Scan for the cell matching the given text and deliver its (x, y) coordinate at center. 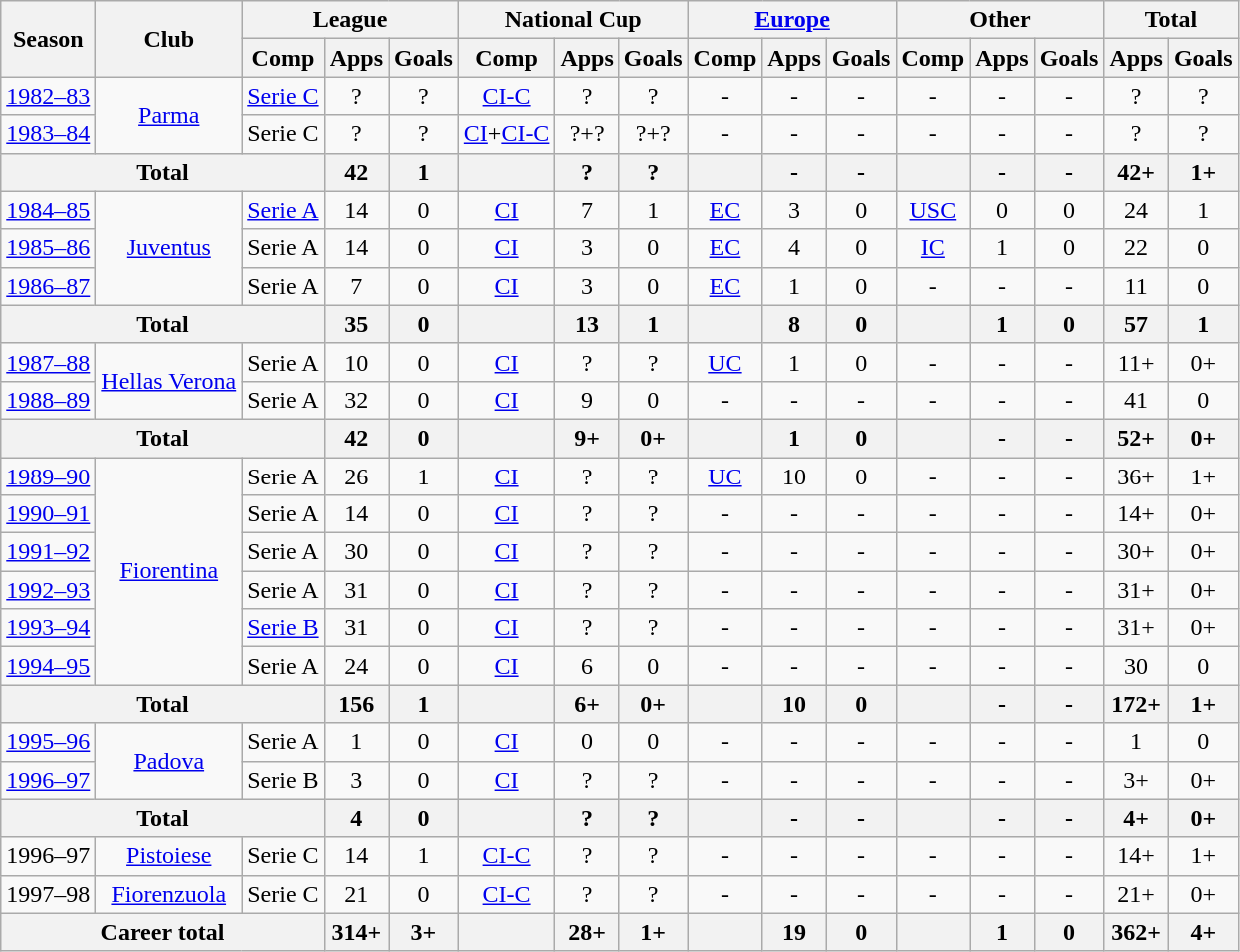
Club (169, 39)
1988–89 (48, 400)
21 (356, 894)
Padova (169, 761)
9 (587, 400)
National Cup (574, 20)
USC (933, 210)
21+ (1136, 894)
314+ (356, 932)
22 (1136, 248)
CI+CI-C (506, 134)
1987–88 (48, 362)
36+ (1136, 476)
1983–84 (48, 134)
Juventus (169, 248)
41 (1136, 400)
Season (48, 39)
35 (356, 324)
Hellas Verona (169, 381)
172+ (1136, 704)
52+ (1136, 438)
1991–92 (48, 552)
11 (1136, 286)
11+ (1136, 362)
28+ (587, 932)
Fiorentina (169, 571)
Fiorenzuola (169, 894)
1993–94 (48, 628)
1986–87 (48, 286)
6+ (587, 704)
1990–91 (48, 514)
1982–83 (48, 96)
19 (794, 932)
57 (1136, 324)
1995–96 (48, 742)
32 (356, 400)
1994–95 (48, 666)
1992–93 (48, 590)
156 (356, 704)
1985–86 (48, 248)
9+ (587, 438)
League (350, 20)
1997–98 (48, 894)
362+ (1136, 932)
Europe (792, 20)
IC (933, 248)
1989–90 (48, 476)
Parma (169, 115)
Pistoiese (169, 856)
6 (587, 666)
42+ (1136, 172)
30+ (1136, 552)
13 (587, 324)
8 (794, 324)
Career total (162, 932)
1984–85 (48, 210)
26 (356, 476)
Other (1000, 20)
